Extract the (x, y) coordinate from the center of the cell holding the provided text.  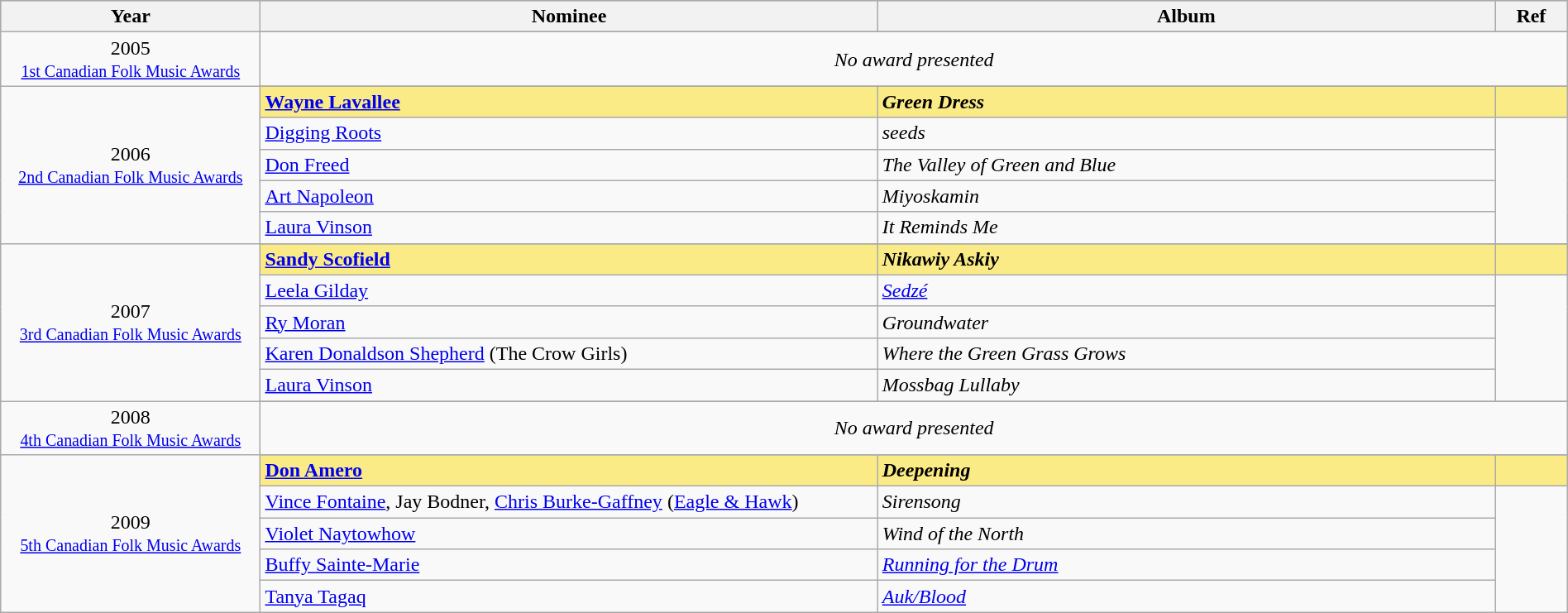
2006 2nd Canadian Folk Music Awards (131, 165)
Deepening (1186, 471)
Mossbag Lullaby (1186, 385)
Wayne Lavallee (569, 102)
Don Freed (569, 165)
Running for the Drum (1186, 565)
Ry Moran (569, 322)
seeds (1186, 133)
Wind of the North (1186, 534)
2005 1st Canadian Folk Music Awards (131, 60)
Don Amero (569, 471)
It Reminds Me (1186, 227)
Art Napoleon (569, 196)
Buffy Sainte-Marie (569, 565)
Sandy Scofield (569, 259)
2008 4th Canadian Folk Music Awards (131, 427)
2007 3rd Canadian Folk Music Awards (131, 322)
2009 5th Canadian Folk Music Awards (131, 534)
Where the Green Grass Grows (1186, 353)
Album (1186, 17)
Leela Gilday (569, 290)
Violet Naytowhow (569, 534)
Green Dress (1186, 102)
Nikawiy Askiy (1186, 259)
The Valley of Green and Blue (1186, 165)
Tanya Tagaq (569, 596)
Sedzé (1186, 290)
Karen Donaldson Shepherd (The Crow Girls) (569, 353)
Groundwater (1186, 322)
Year (131, 17)
Sirensong (1186, 502)
Miyoskamin (1186, 196)
Vince Fontaine, Jay Bodner, Chris Burke-Gaffney (Eagle & Hawk) (569, 502)
Auk/Blood (1186, 596)
Nominee (569, 17)
Ref (1532, 17)
Digging Roots (569, 133)
